Find where the given text appears and provide that cell's center as (X, Y) coordinate. 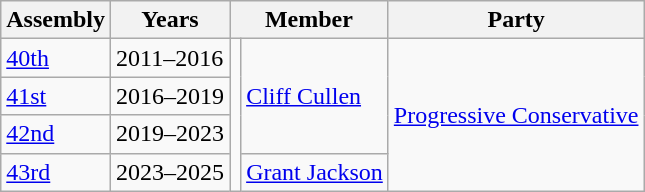
40th (56, 58)
43rd (56, 172)
Years (170, 20)
Assembly (56, 20)
Member (310, 20)
2019–2023 (170, 134)
Party (516, 20)
41st (56, 96)
2016–2019 (170, 96)
Progressive Conservative (516, 115)
2023–2025 (170, 172)
Grant Jackson (315, 172)
42nd (56, 134)
2011–2016 (170, 58)
Cliff Cullen (315, 96)
